Detect which cell encompasses the target text, then output its [x, y] center coordinate. 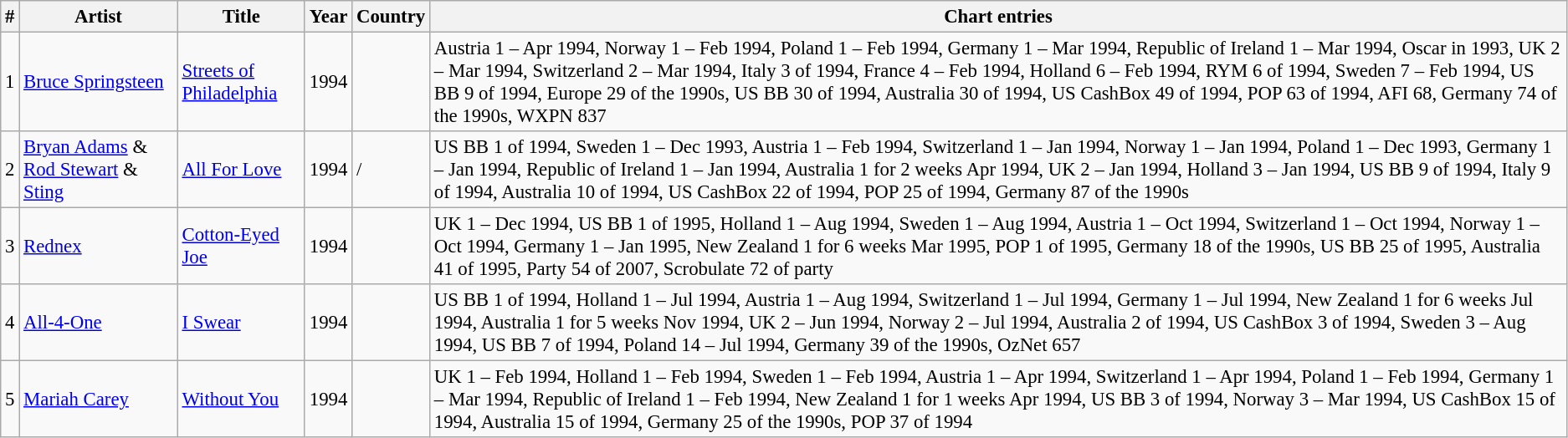
All For Love [241, 170]
5 [10, 400]
Cotton-Eyed Joe [241, 247]
1 [10, 82]
Title [241, 17]
All-4-One [99, 323]
3 [10, 247]
I Swear [241, 323]
2 [10, 170]
Year [328, 17]
Streets of Philadelphia [241, 82]
4 [10, 323]
Artist [99, 17]
# [10, 17]
Bryan Adams & Rod Stewart & Sting [99, 170]
Chart entries [999, 17]
Mariah Carey [99, 400]
Without You [241, 400]
/ [392, 170]
Rednex [99, 247]
Bruce Springsteen [99, 82]
Country [392, 17]
